Locate the cell with the specified text and output its [X, Y] center coordinate. 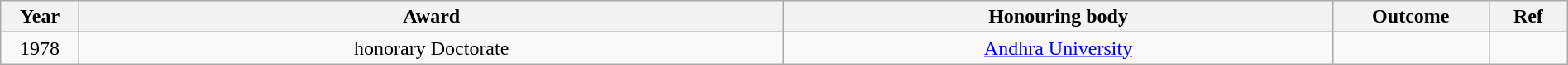
1978 [40, 48]
Award [432, 17]
honorary Doctorate [432, 48]
Andhra University [1059, 48]
Ref [1528, 17]
Honouring body [1059, 17]
Year [40, 17]
Outcome [1411, 17]
